Capture the cell that displays the provided text and extract its [x, y] central coordinate. 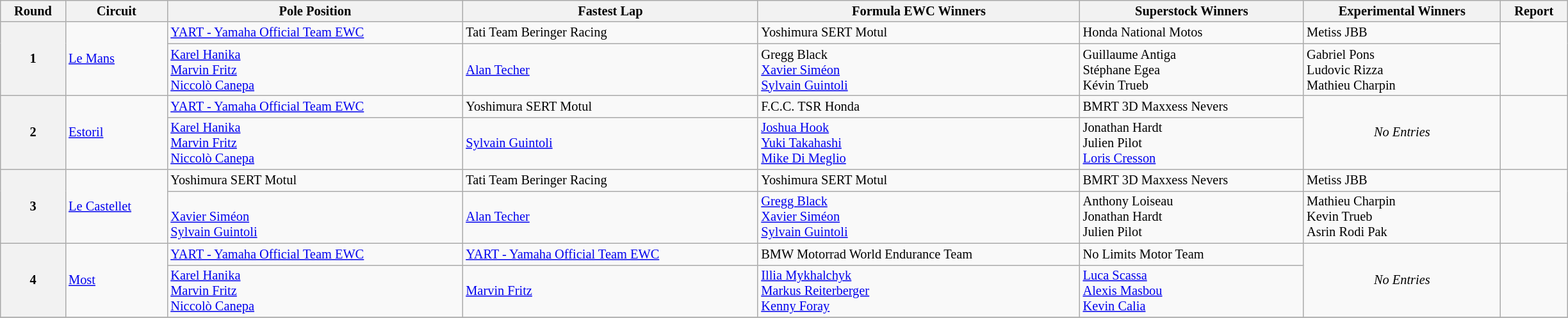
Luca Scassa Alexis Masbou Kevin Calia [1192, 291]
Fastest Lap [610, 11]
3 [33, 206]
Report [1533, 11]
BMW Motorrad World Endurance Team [919, 254]
Pole Position [315, 11]
Joshua Hook Yuki Takahashi Mike Di Meglio [919, 143]
Illia Mykhalchyk Markus Reiterberger Kenny Foray [919, 291]
Round [33, 11]
Mathieu Charpin Kevin Trueb Asrin Rodi Pak [1401, 217]
Experimental Winners [1401, 11]
Most [117, 280]
Anthony Loiseau Jonathan Hardt Julien Pilot [1192, 217]
Formula EWC Winners [919, 11]
Marvin Fritz [610, 291]
Circuit [117, 11]
2 [33, 132]
1 [33, 59]
Sylvain Guintoli [610, 143]
Guillaume Antiga Stéphane Egea Kévin Trueb [1192, 70]
No Limits Motor Team [1192, 254]
Le Mans [117, 59]
F.C.C. TSR Honda [919, 106]
4 [33, 280]
Le Castellet [117, 206]
Gabriel Pons Ludovic Rizza Mathieu Charpin [1401, 70]
Superstock Winners [1192, 11]
Jonathan Hardt Julien Pilot Loris Cresson [1192, 143]
Estoril [117, 132]
Xavier Siméon Sylvain Guintoli [315, 217]
Honda National Motos [1192, 33]
